Return [X, Y] of the center of cell containing provided text 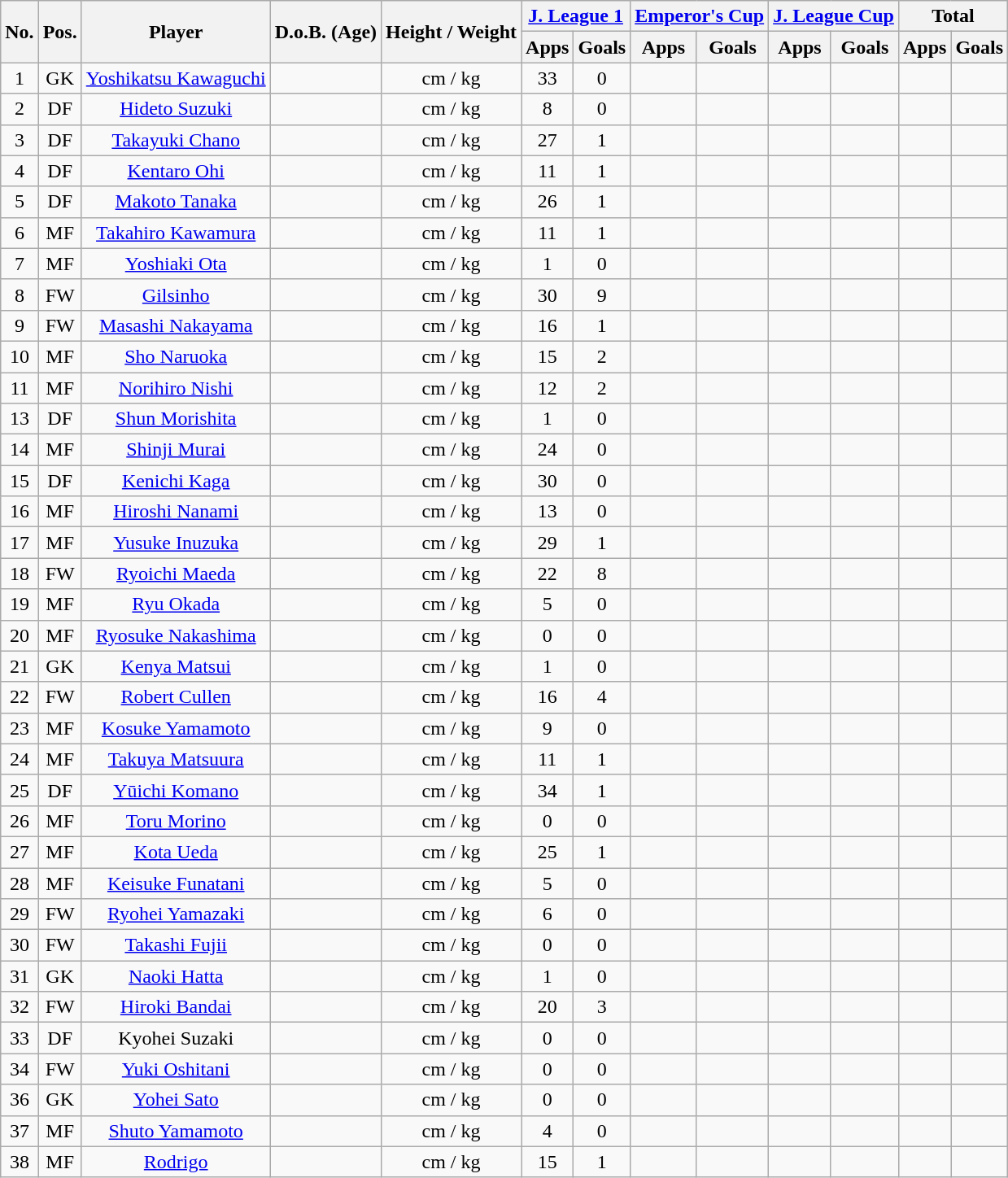
No. [20, 32]
Kentaro Ohi [176, 171]
Toru Morino [176, 821]
Kenya Matsui [176, 666]
31 [20, 976]
23 [20, 728]
Hideto Suzuki [176, 109]
Emperor's Cup [700, 16]
Yusuke Inuzuka [176, 543]
D.o.B. (Age) [325, 32]
Yohei Sato [176, 1100]
Total [953, 16]
Ryu Okada [176, 604]
19 [20, 604]
Ryohei Yamazaki [176, 914]
Kota Ueda [176, 852]
Makoto Tanaka [176, 202]
37 [20, 1131]
Height / Weight [452, 32]
38 [20, 1162]
28 [20, 883]
32 [20, 1007]
Takayuki Chano [176, 140]
Robert Cullen [176, 697]
Hiroki Bandai [176, 1007]
Yūichi Komano [176, 790]
Rodrigo [176, 1162]
Masashi Nakayama [176, 325]
J. League 1 [576, 16]
Player [176, 32]
18 [20, 574]
Keisuke Funatani [176, 883]
Shun Morishita [176, 419]
Shinji Murai [176, 450]
Yuki Oshitani [176, 1069]
21 [20, 666]
Takuya Matsuura [176, 759]
36 [20, 1100]
12 [548, 388]
Ryosuke Nakashima [176, 635]
Pos. [60, 32]
Gilsinho [176, 294]
14 [20, 450]
Naoki Hatta [176, 976]
Norihiro Nishi [176, 388]
10 [20, 356]
Kosuke Yamamoto [176, 728]
Sho Naruoka [176, 356]
Kyohei Suzaki [176, 1038]
Yoshiaki Ota [176, 264]
Hiroshi Nanami [176, 512]
Shuto Yamamoto [176, 1131]
Takashi Fujii [176, 945]
17 [20, 543]
Takahiro Kawamura [176, 233]
7 [20, 264]
J. League Cup [834, 16]
Yoshikatsu Kawaguchi [176, 78]
Ryoichi Maeda [176, 574]
Kenichi Kaga [176, 481]
